For the text-containing cell, return its midpoint in (X, Y) coordinate format. 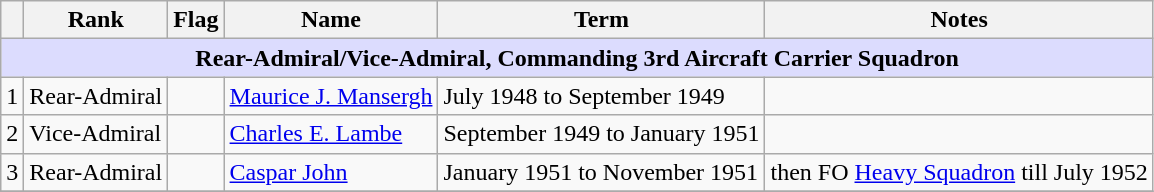
then FO Heavy Squadron till July 1952 (959, 172)
2 (12, 134)
Charles E. Lambe (331, 134)
July 1948 to September 1949 (602, 96)
3 (12, 172)
Rear-Admiral/Vice-Admiral, Commanding 3rd Aircraft Carrier Squadron (578, 58)
Vice-Admiral (96, 134)
September 1949 to January 1951 (602, 134)
Term (602, 20)
Flag (196, 20)
January 1951 to November 1951 (602, 172)
Name (331, 20)
Caspar John (331, 172)
1 (12, 96)
Maurice J. Mansergh (331, 96)
Rank (96, 20)
Notes (959, 20)
